From the cell containing the given text, extract its center point as [X, Y] coordinate. 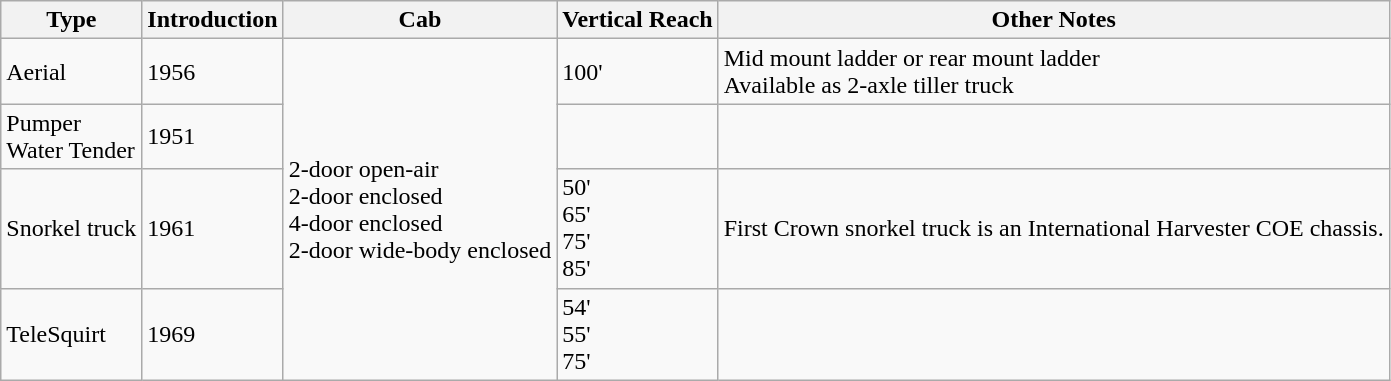
1951 [212, 136]
PumperWater Tender [72, 136]
Other Notes [1054, 20]
1961 [212, 228]
Mid mount ladder or rear mount ladderAvailable as 2-axle tiller truck [1054, 72]
100' [638, 72]
Introduction [212, 20]
First Crown snorkel truck is an International Harvester COE chassis. [1054, 228]
2-door open-air2-door enclosed4-door enclosed2-door wide-body enclosed [420, 210]
54'55'75' [638, 334]
Snorkel truck [72, 228]
Vertical Reach [638, 20]
1956 [212, 72]
Cab [420, 20]
1969 [212, 334]
TeleSquirt [72, 334]
Aerial [72, 72]
50'65'75'85' [638, 228]
Type [72, 20]
